Output the (x, y) coordinate of the center of the cell containing the given text.  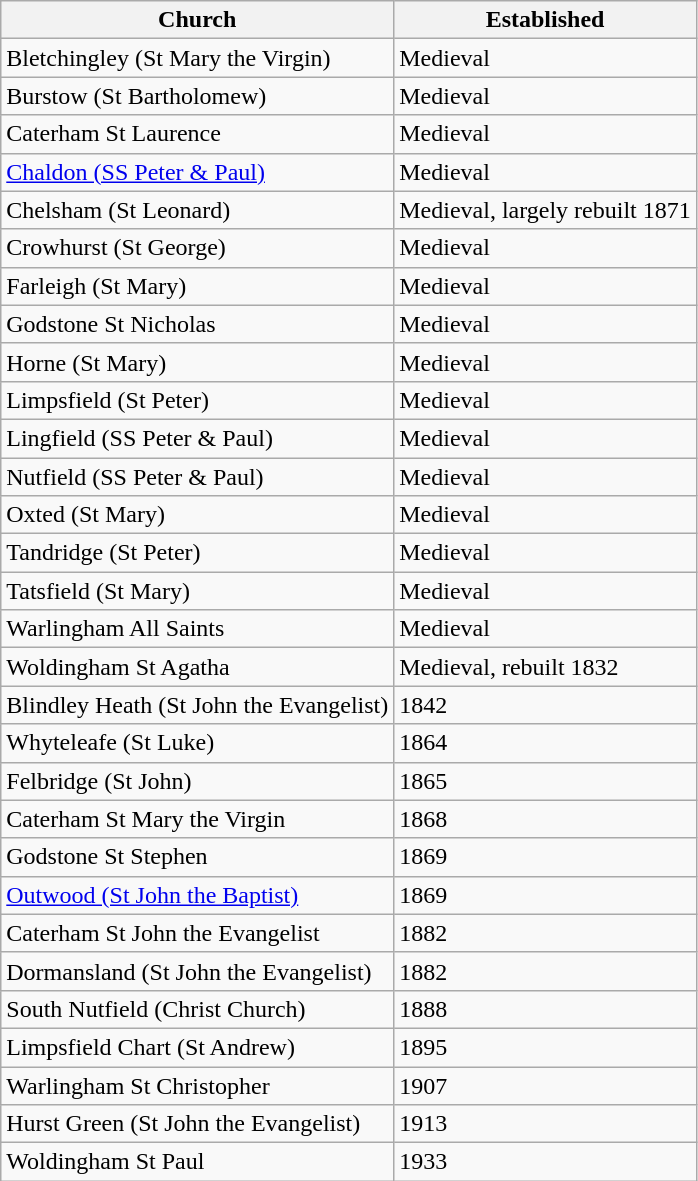
1888 (546, 1009)
South Nutfield (Christ Church) (198, 1009)
Woldingham St Paul (198, 1162)
Church (198, 20)
Tatsfield (St Mary) (198, 591)
Medieval, rebuilt 1832 (546, 667)
Woldingham St Agatha (198, 667)
Godstone St Nicholas (198, 324)
Godstone St Stephen (198, 857)
Outwood (St John the Baptist) (198, 895)
Bletchingley (St Mary the Virgin) (198, 58)
Blindley Heath (St John the Evangelist) (198, 705)
Whyteleafe (St Luke) (198, 743)
1913 (546, 1124)
1933 (546, 1162)
Warlingham All Saints (198, 629)
Chaldon (SS Peter & Paul) (198, 172)
Horne (St Mary) (198, 362)
Farleigh (St Mary) (198, 286)
Crowhurst (St George) (198, 248)
Felbridge (St John) (198, 781)
Caterham St Mary the Virgin (198, 819)
1907 (546, 1085)
Medieval, largely rebuilt 1871 (546, 210)
Hurst Green (St John the Evangelist) (198, 1124)
Nutfield (SS Peter & Paul) (198, 477)
1842 (546, 705)
Established (546, 20)
1865 (546, 781)
Caterham St Laurence (198, 134)
Limpsfield (St Peter) (198, 400)
1895 (546, 1047)
Lingfield (SS Peter & Paul) (198, 438)
Tandridge (St Peter) (198, 553)
1868 (546, 819)
Burstow (St Bartholomew) (198, 96)
Warlingham St Christopher (198, 1085)
Limpsfield Chart (St Andrew) (198, 1047)
Caterham St John the Evangelist (198, 933)
1864 (546, 743)
Dormansland (St John the Evangelist) (198, 971)
Oxted (St Mary) (198, 515)
Chelsham (St Leonard) (198, 210)
